Detect which cell encompasses the target text, then output its (X, Y) center coordinate. 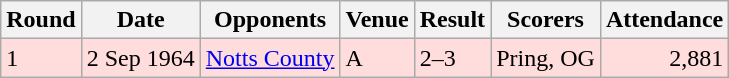
2 Sep 1964 (140, 58)
Result (452, 20)
Date (140, 20)
Scorers (546, 20)
Venue (377, 20)
A (377, 58)
2–3 (452, 58)
Notts County (270, 58)
2,881 (664, 58)
Opponents (270, 20)
1 (41, 58)
Pring, OG (546, 58)
Round (41, 20)
Attendance (664, 20)
